Capture the cell that displays the provided text and extract its (X, Y) central coordinate. 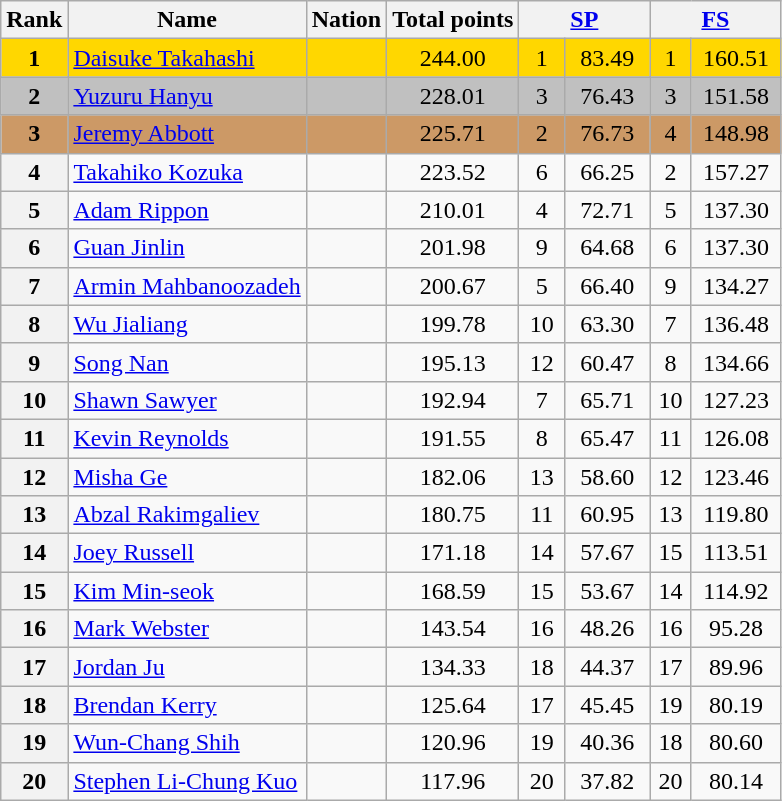
Shawn Sawyer (187, 400)
134.66 (736, 362)
Wu Jialiang (187, 324)
168.59 (453, 591)
192.94 (453, 400)
126.08 (736, 438)
125.64 (453, 705)
114.92 (736, 591)
157.27 (736, 172)
Adam Rippon (187, 210)
119.80 (736, 515)
148.98 (736, 134)
89.96 (736, 667)
37.82 (608, 781)
SP (584, 20)
143.54 (453, 629)
Rank (34, 20)
223.52 (453, 172)
83.49 (608, 58)
134.27 (736, 286)
Abzal Rakimgaliev (187, 515)
Takahiko Kozuka (187, 172)
Kevin Reynolds (187, 438)
201.98 (453, 248)
53.67 (608, 591)
Armin Mahbanoozadeh (187, 286)
45.45 (608, 705)
95.28 (736, 629)
136.48 (736, 324)
134.33 (453, 667)
64.68 (608, 248)
Joey Russell (187, 553)
Name (187, 20)
40.36 (608, 743)
72.71 (608, 210)
60.95 (608, 515)
Song Nan (187, 362)
182.06 (453, 477)
Jeremy Abbott (187, 134)
Nation (346, 20)
210.01 (453, 210)
58.60 (608, 477)
FS (716, 20)
228.01 (453, 96)
225.71 (453, 134)
76.43 (608, 96)
Mark Webster (187, 629)
127.23 (736, 400)
66.25 (608, 172)
65.71 (608, 400)
66.40 (608, 286)
195.13 (453, 362)
65.47 (608, 438)
171.18 (453, 553)
117.96 (453, 781)
Brendan Kerry (187, 705)
Guan Jinlin (187, 248)
60.47 (608, 362)
44.37 (608, 667)
63.30 (608, 324)
57.67 (608, 553)
Misha Ge (187, 477)
151.58 (736, 96)
160.51 (736, 58)
200.67 (453, 286)
76.73 (608, 134)
80.14 (736, 781)
191.55 (453, 438)
244.00 (453, 58)
Stephen Li-Chung Kuo (187, 781)
80.60 (736, 743)
Kim Min-seok (187, 591)
180.75 (453, 515)
Jordan Ju (187, 667)
199.78 (453, 324)
Yuzuru Hanyu (187, 96)
80.19 (736, 705)
Wun-Chang Shih (187, 743)
123.46 (736, 477)
Daisuke Takahashi (187, 58)
120.96 (453, 743)
48.26 (608, 629)
Total points (453, 20)
113.51 (736, 553)
